Find where the given text appears and provide that cell's center as (x, y) coordinate. 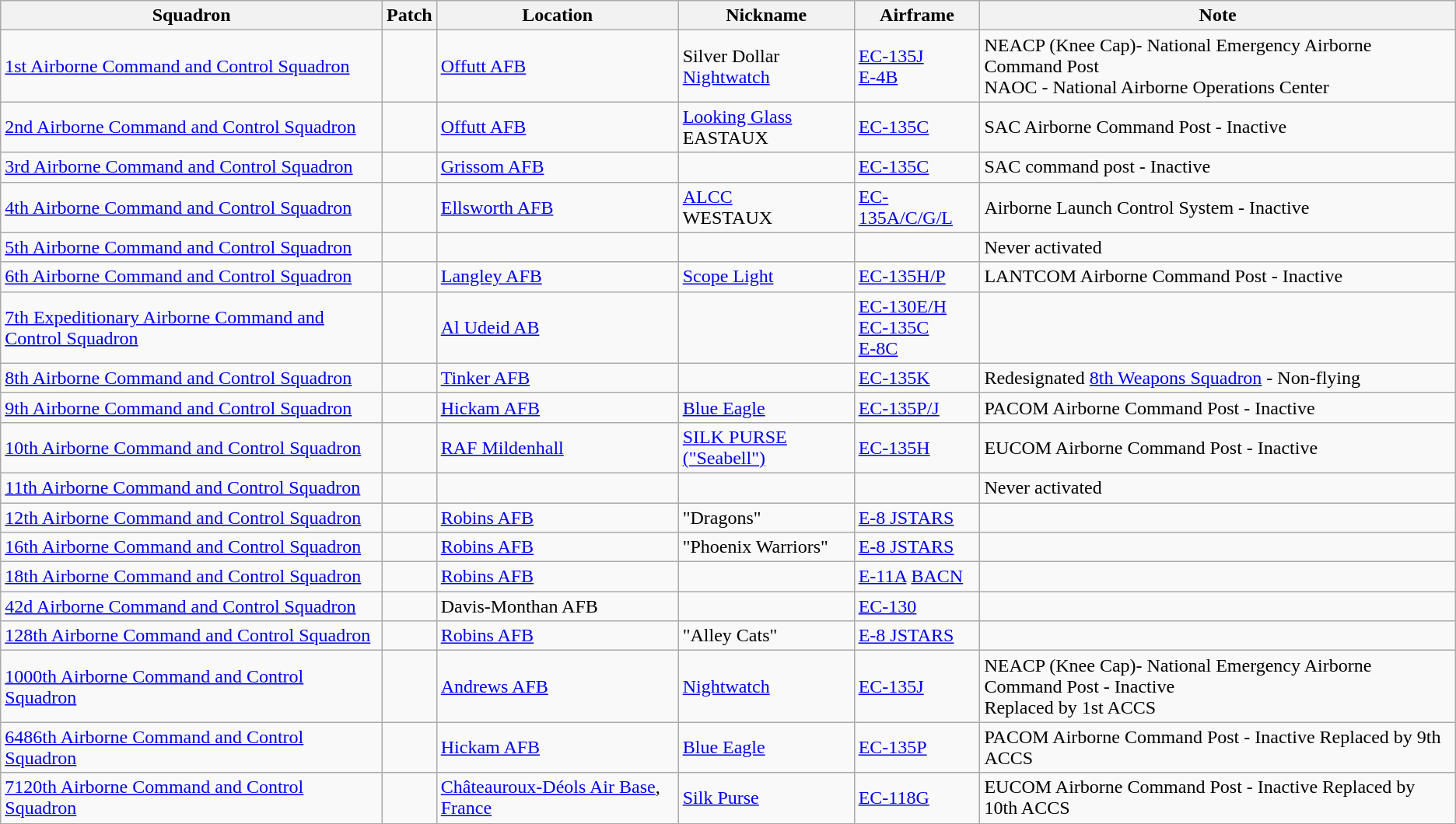
EC-135J (917, 686)
E-11A BACN (917, 577)
Ellsworth AFB (557, 207)
Andrews AFB (557, 686)
42d Airborne Command and Control Squadron (191, 606)
Silk Purse (766, 798)
LANTCOM Airborne Command Post - Inactive (1218, 277)
2nd Airborne Command and Control Squadron (191, 127)
Location (557, 16)
EUCOM Airborne Command Post - Inactive Replaced by 10th ACCS (1218, 798)
EC-135A/C/G/L (917, 207)
128th Airborne Command and Control Squadron (191, 636)
1st Airborne Command and Control Squadron (191, 66)
Patch (409, 16)
SILK PURSE ("Seabell") (766, 448)
4th Airborne Command and Control Squadron (191, 207)
NEACP (Knee Cap)- National Emergency Airborne Command Post - InactiveReplaced by 1st ACCS (1218, 686)
"Dragons" (766, 517)
Looking GlassEASTAUX (766, 127)
Nickname (766, 16)
Davis-Monthan AFB (557, 606)
Airframe (917, 16)
Nightwatch (766, 686)
7th Expeditionary Airborne Command and Control Squadron (191, 327)
NEACP (Knee Cap)- National Emergency Airborne Command PostNAOC - National Airborne Operations Center (1218, 66)
"Alley Cats" (766, 636)
3rd Airborne Command and Control Squadron (191, 167)
EC-118G (917, 798)
1000th Airborne Command and Control Squadron (191, 686)
EC-135K (917, 378)
16th Airborne Command and Control Squadron (191, 547)
Note (1218, 16)
Châteauroux-Déols Air Base, France (557, 798)
Redesignated 8th Weapons Squadron - Non-flying (1218, 378)
7120th Airborne Command and Control Squadron (191, 798)
Tinker AFB (557, 378)
SAC command post - Inactive (1218, 167)
Scope Light (766, 277)
Silver Dollar Nightwatch (766, 66)
PACOM Airborne Command Post - Inactive (1218, 407)
18th Airborne Command and Control Squadron (191, 577)
Al Udeid AB (557, 327)
ALCCWESTAUX (766, 207)
EC-135H/P (917, 277)
6486th Airborne Command and Control Squadron (191, 748)
10th Airborne Command and Control Squadron (191, 448)
SAC Airborne Command Post - Inactive (1218, 127)
"Phoenix Warriors" (766, 547)
Langley AFB (557, 277)
RAF Mildenhall (557, 448)
8th Airborne Command and Control Squadron (191, 378)
Grissom AFB (557, 167)
EC-135JE-4B (917, 66)
EC-135P (917, 748)
Airborne Launch Control System - Inactive (1218, 207)
5th Airborne Command and Control Squadron (191, 247)
EUCOM Airborne Command Post - Inactive (1218, 448)
EC-135H (917, 448)
Squadron (191, 16)
6th Airborne Command and Control Squadron (191, 277)
EC-130 (917, 606)
EC-135P/J (917, 407)
EC-130E/HEC-135CE-8C (917, 327)
11th Airborne Command and Control Squadron (191, 487)
9th Airborne Command and Control Squadron (191, 407)
PACOM Airborne Command Post - Inactive Replaced by 9th ACCS (1218, 748)
12th Airborne Command and Control Squadron (191, 517)
